Identify which cell holds the provided text, then report its [x, y] central coordinate. 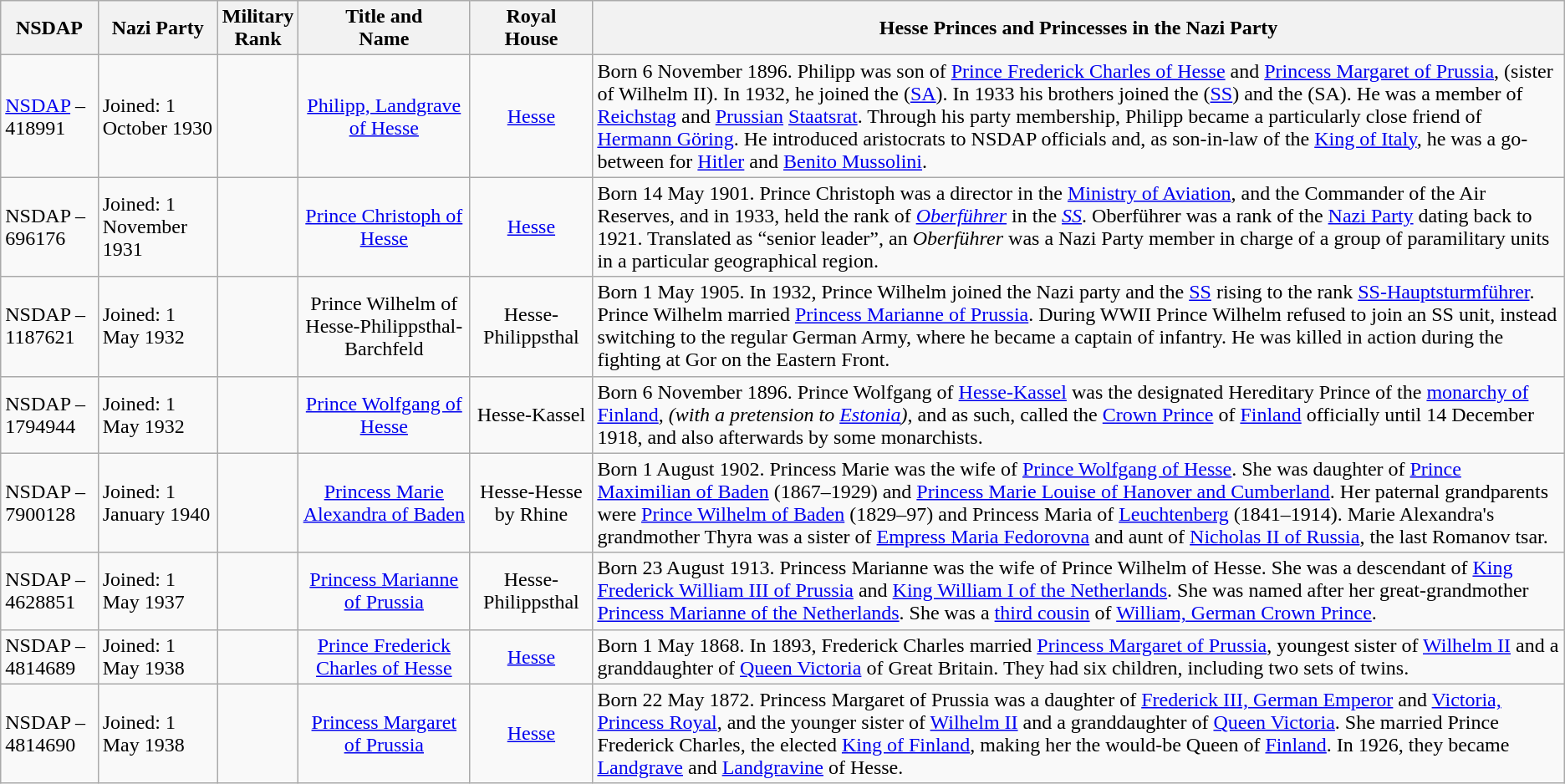
NSDAP – 4628851 [49, 591]
Joined: 1 October 1930 [157, 116]
Hesse Princes and Princesses in the Nazi Party [1078, 28]
Prince Christoph of Hesse [385, 227]
Prince Wilhelm of Hesse-Philippsthal-Barchfeld [385, 326]
NSDAP [49, 28]
Hesse-Hesse by Rhine [532, 503]
NSDAP – 1187621 [49, 326]
Title andName [385, 28]
Nazi Party [157, 28]
Princess Margaret of Prussia [385, 734]
Joined: 1 November 1931 [157, 227]
Joined: 1 January 1940 [157, 503]
Prince Frederick Charles of Hesse [385, 657]
Hesse-Kassel [532, 415]
NSDAP – 4814690 [49, 734]
NSDAP – 696176 [49, 227]
NSDAP – 4814689 [49, 657]
Prince Wolfgang of Hesse [385, 415]
Princess Marianne of Prussia [385, 591]
RoyalHouse [532, 28]
Joined: 1 May 1937 [157, 591]
NSDAP – 1794944 [49, 415]
MilitaryRank [257, 28]
NSDAP – 7900128 [49, 503]
NSDAP – 418991 [49, 116]
Princess Marie Alexandra of Baden [385, 503]
Philipp, Landgrave of Hesse [385, 116]
